Provide the [x, y] coordinate of the cell's center where the given text is located.  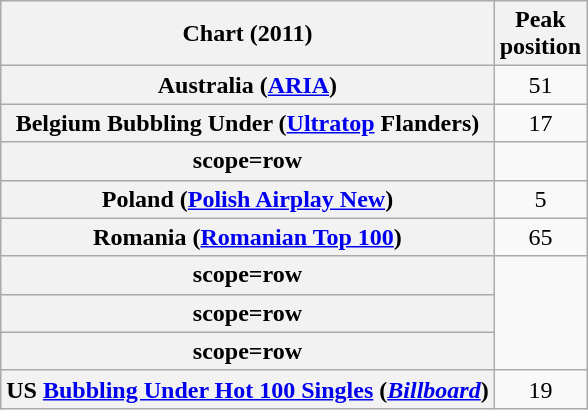
65 [540, 237]
51 [540, 85]
17 [540, 123]
US Bubbling Under Hot 100 Singles (Billboard) [248, 389]
Australia (ARIA) [248, 85]
5 [540, 199]
Peakposition [540, 34]
Poland (Polish Airplay New) [248, 199]
Romania (Romanian Top 100) [248, 237]
Chart (2011) [248, 34]
19 [540, 389]
Belgium Bubbling Under (Ultratop Flanders) [248, 123]
